Capture the cell that displays the provided text and extract its (x, y) central coordinate. 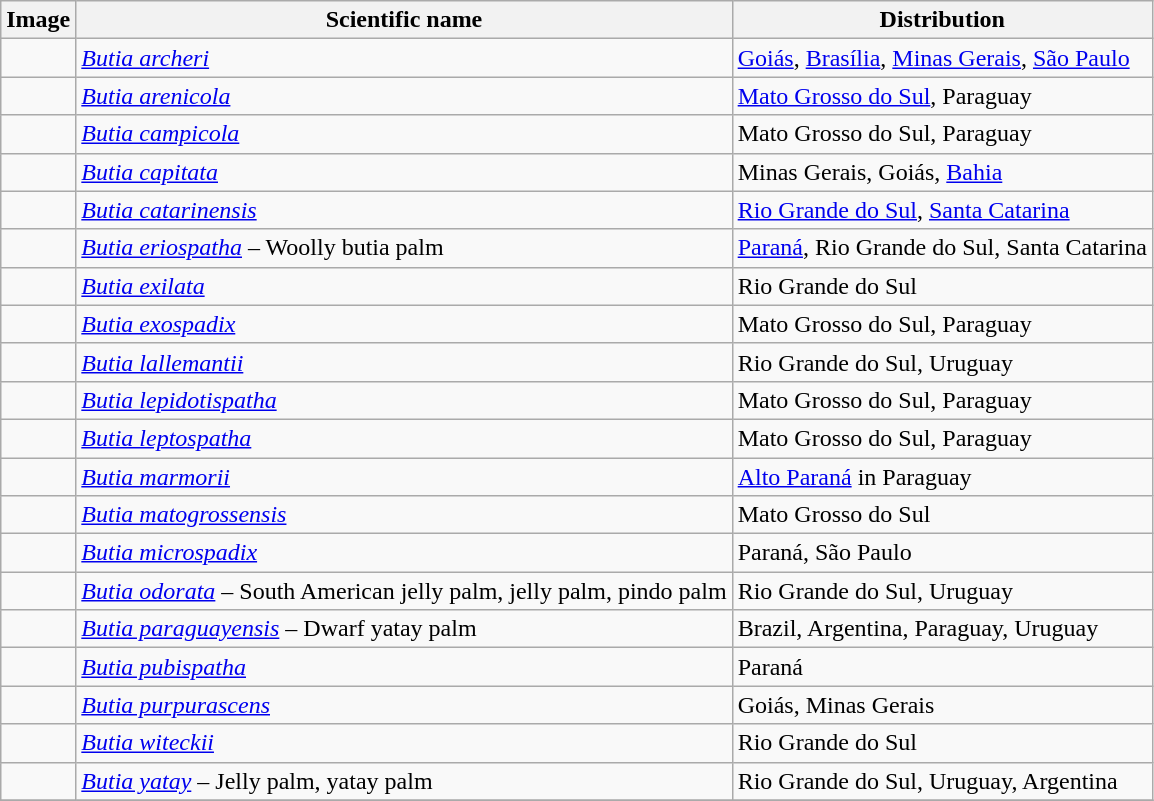
Butia capitata (404, 172)
Butia exilata (404, 286)
Image (38, 20)
Goiás, Minas Gerais (942, 705)
Butia odorata – South American jelly palm, jelly palm, pindo palm (404, 591)
Butia catarinensis (404, 210)
Rio Grande do Sul, Uruguay, Argentina (942, 781)
Mato Grosso do Sul (942, 515)
Butia lallemantii (404, 362)
Brazil, Argentina, Paraguay, Uruguay (942, 629)
Paraná, Rio Grande do Sul, Santa Catarina (942, 248)
Butia campicola (404, 134)
Butia archeri (404, 58)
Butia arenicola (404, 96)
Paraná, São Paulo (942, 553)
Butia microspadix (404, 553)
Butia paraguayensis – Dwarf yatay palm (404, 629)
Butia marmorii (404, 477)
Butia witeckii (404, 743)
Rio Grande do Sul, Santa Catarina (942, 210)
Butia leptospatha (404, 438)
Scientific name (404, 20)
Distribution (942, 20)
Paraná (942, 667)
Butia exospadix (404, 324)
Butia eriospatha – Woolly butia palm (404, 248)
Butia pubispatha (404, 667)
Butia purpurascens (404, 705)
Butia yatay – Jelly palm, yatay palm (404, 781)
Butia matogrossensis (404, 515)
Butia lepidotispatha (404, 400)
Goiás, Brasília, Minas Gerais, São Paulo (942, 58)
Alto Paraná in Paraguay (942, 477)
Minas Gerais, Goiás, Bahia (942, 172)
